Detect which cell encompasses the target text, then output its [x, y] center coordinate. 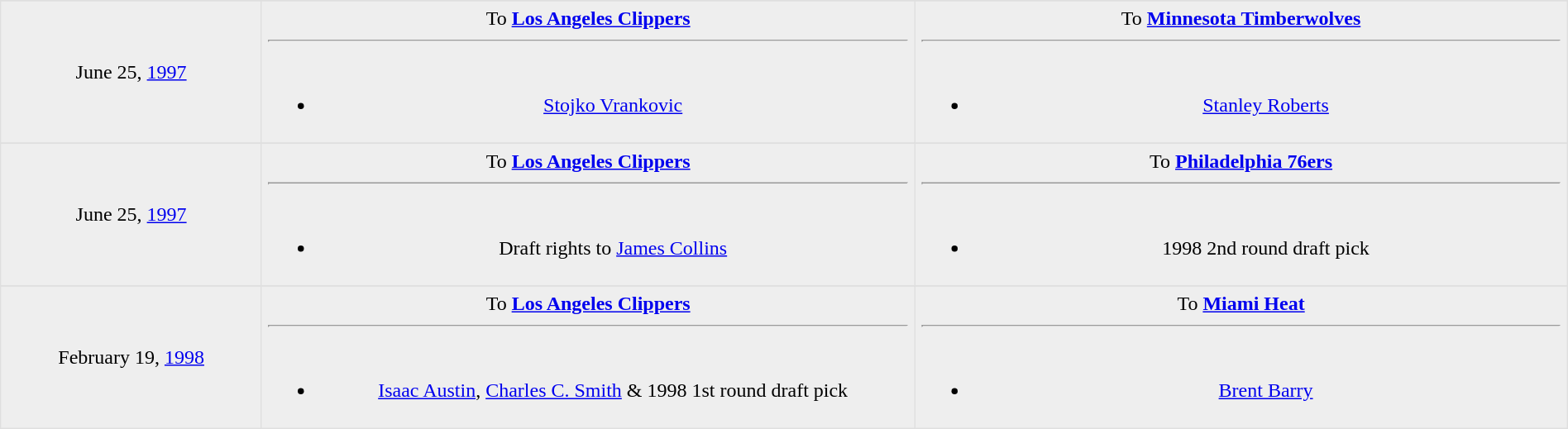
To Los Angeles ClippersDraft rights to James Collins [587, 214]
To Los Angeles ClippersStojko Vrankovic [587, 72]
February 19, 1998 [131, 357]
To Minnesota TimberwolvesStanley Roberts [1241, 72]
To Miami HeatBrent Barry [1241, 357]
To Philadelphia 76ers1998 2nd round draft pick [1241, 214]
To Los Angeles ClippersIsaac Austin, Charles C. Smith & 1998 1st round draft pick [587, 357]
